Return the (x, y) coordinate for the center point of the cell that contains the specified text.  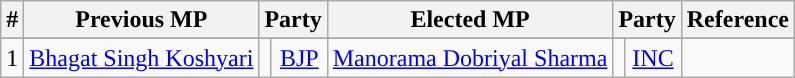
BJP (299, 58)
1 (12, 58)
Bhagat Singh Koshyari (142, 58)
Elected MP (470, 20)
Manorama Dobriyal Sharma (470, 58)
Reference (738, 20)
# (12, 20)
INC (653, 58)
Previous MP (142, 20)
